Provide the (x, y) coordinate of the cell's center where the given text is located.  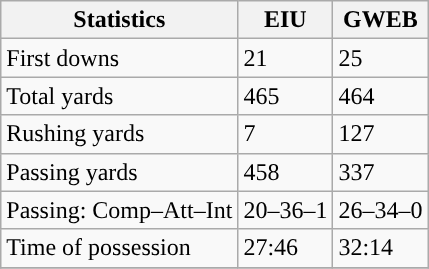
Total yards (120, 96)
465 (286, 96)
32:14 (380, 248)
25 (380, 58)
Passing: Comp–Att–Int (120, 210)
458 (286, 172)
21 (286, 58)
Time of possession (120, 248)
7 (286, 134)
Passing yards (120, 172)
127 (380, 134)
26–34–0 (380, 210)
EIU (286, 20)
20–36–1 (286, 210)
Statistics (120, 20)
GWEB (380, 20)
464 (380, 96)
Rushing yards (120, 134)
First downs (120, 58)
337 (380, 172)
27:46 (286, 248)
